Locate the cell with the specified text and output its (x, y) center coordinate. 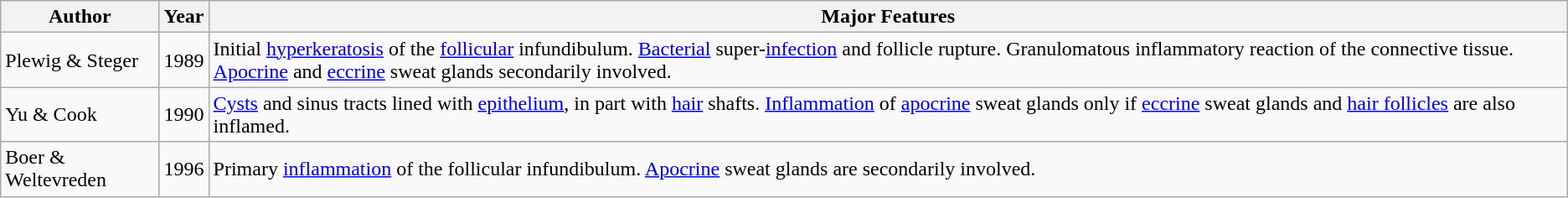
Boer & Weltevreden (80, 169)
1990 (184, 114)
Major Features (888, 17)
Yu & Cook (80, 114)
1989 (184, 60)
Primary inflammation of the follicular infundibulum. Apocrine sweat glands are secondarily involved. (888, 169)
Year (184, 17)
1996 (184, 169)
Plewig & Steger (80, 60)
Author (80, 17)
